Determine the (X, Y) coordinate at the center of the cell enclosing the given text.  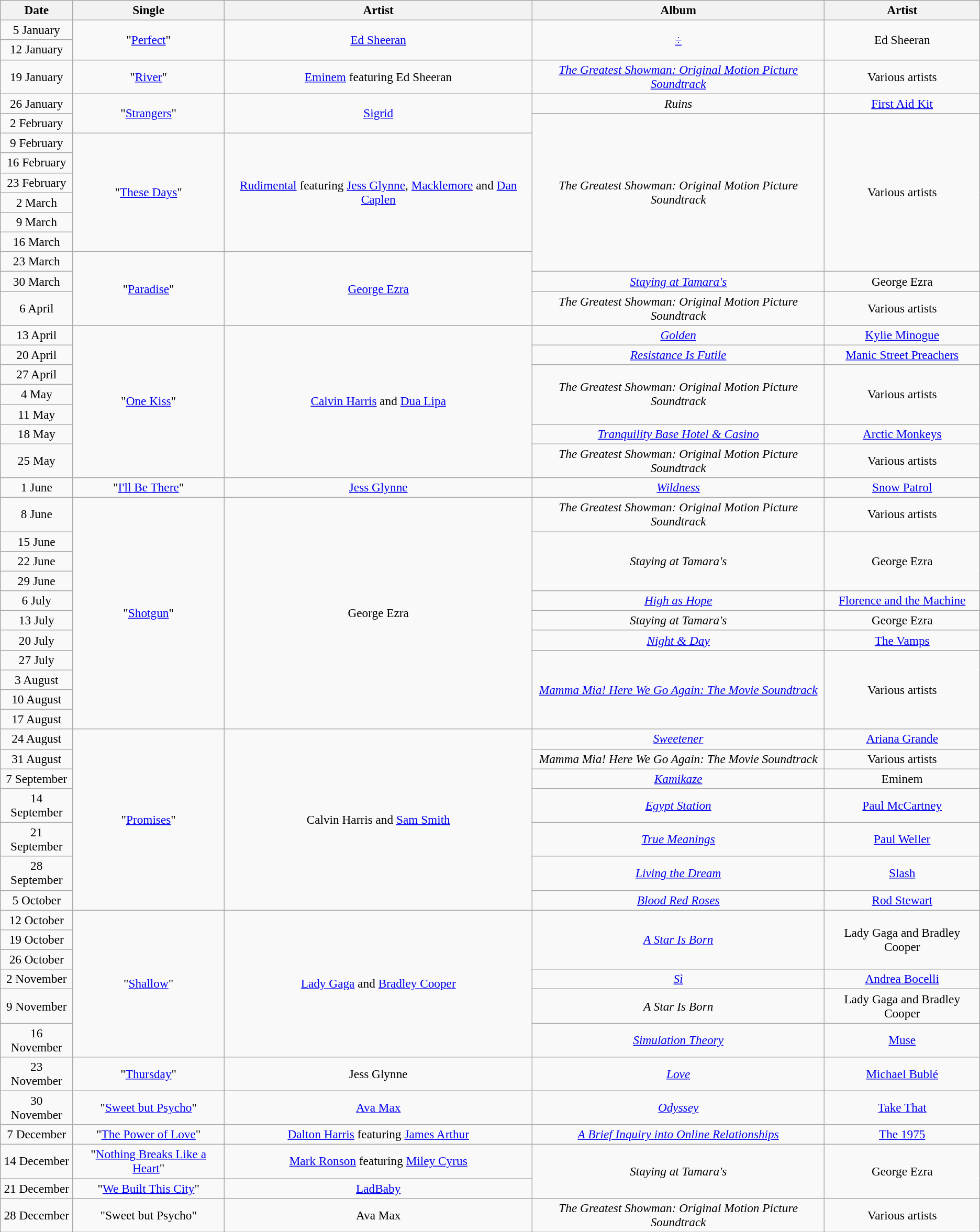
2 November (37, 979)
Manic Street Preachers (901, 355)
2 March (37, 202)
Eminem featuring Ed Sheeran (378, 76)
Date (37, 10)
21 September (37, 839)
18 May (37, 434)
The 1975 (901, 1135)
"River" (149, 76)
Golden (678, 335)
6 July (37, 600)
Muse (901, 1039)
Sigrid (378, 113)
Eminem (901, 778)
19 October (37, 939)
Tranquility Base Hotel & Casino (678, 434)
23 November (37, 1074)
Dalton Harris featuring James Arthur (378, 1135)
Paul Weller (901, 839)
First Aid Kit (901, 103)
26 January (37, 103)
Calvin Harris and Dua Lipa (378, 401)
20 July (37, 640)
15 June (37, 541)
Album (678, 10)
11 May (37, 414)
Rod Stewart (901, 900)
13 April (37, 335)
9 March (37, 222)
16 February (37, 163)
28 December (37, 1215)
"Paradise" (149, 288)
Paul McCartney (901, 805)
23 February (37, 183)
30 November (37, 1107)
7 September (37, 778)
Ruins (678, 103)
12 January (37, 50)
The Vamps (901, 640)
5 October (37, 900)
Rudimental featuring Jess Glynne, Macklemore and Dan Caplen (378, 193)
"Promises" (149, 820)
"Perfect" (149, 40)
31 August (37, 759)
14 December (37, 1161)
Living the Dream (678, 873)
25 May (37, 461)
20 April (37, 355)
÷ (678, 40)
High as Hope (678, 600)
17 August (37, 719)
Simulation Theory (678, 1039)
Andrea Bocelli (901, 979)
Calvin Harris and Sam Smith (378, 820)
12 October (37, 920)
13 July (37, 620)
6 April (37, 308)
"Shallow" (149, 983)
"Strangers" (149, 113)
16 March (37, 242)
Mark Ronson featuring Miley Cyrus (378, 1161)
Sweetener (678, 739)
"Shotgun" (149, 613)
23 March (37, 262)
Single (149, 10)
5 January (37, 30)
True Meanings (678, 839)
Night & Day (678, 640)
Florence and the Machine (901, 600)
26 October (37, 959)
Kylie Minogue (901, 335)
"We Built This City" (149, 1188)
16 November (37, 1039)
4 May (37, 394)
Kamikaze (678, 778)
LadBaby (378, 1188)
Resistance Is Futile (678, 355)
2 February (37, 123)
21 December (37, 1188)
"The Power of Love" (149, 1135)
Blood Red Roses (678, 900)
1 June (37, 487)
Love (678, 1074)
3 August (37, 679)
9 February (37, 143)
7 December (37, 1135)
30 March (37, 281)
27 April (37, 375)
Take That (901, 1107)
"These Days" (149, 193)
24 August (37, 739)
28 September (37, 873)
29 June (37, 581)
"I'll Be There" (149, 487)
27 July (37, 660)
10 August (37, 699)
19 January (37, 76)
Odyssey (678, 1107)
"Nothing Breaks Like a Heart" (149, 1161)
14 September (37, 805)
"Thursday" (149, 1074)
"One Kiss" (149, 401)
Egypt Station (678, 805)
Sì (678, 979)
A Brief Inquiry into Online Relationships (678, 1135)
Slash (901, 873)
22 June (37, 561)
Snow Patrol (901, 487)
Arctic Monkeys (901, 434)
8 June (37, 514)
Wildness (678, 487)
9 November (37, 1006)
Michael Bublé (901, 1074)
Ariana Grande (901, 739)
